Output the [X, Y] coordinate of the center of the cell containing the given text.  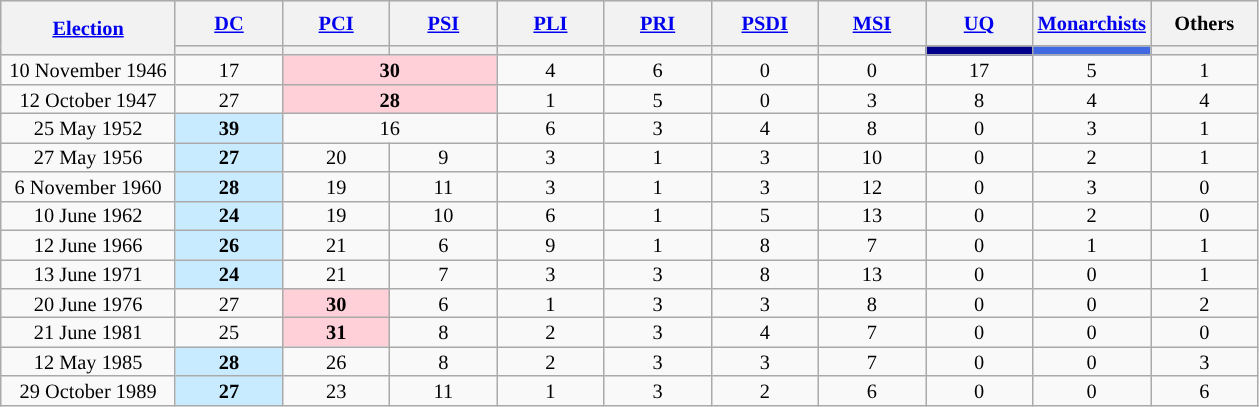
12 [872, 186]
12 May 1985 [88, 362]
Election [88, 28]
23 [336, 390]
PSI [444, 22]
20 June 1976 [88, 302]
Others [1204, 22]
29 October 1989 [88, 390]
25 [228, 332]
PLI [550, 22]
10 November 1946 [88, 70]
MSI [872, 22]
25 May 1952 [88, 128]
10 June 1962 [88, 216]
Monarchists [1092, 22]
DC [228, 22]
6 November 1960 [88, 186]
31 [336, 332]
16 [390, 128]
39 [228, 128]
13 June 1971 [88, 274]
UQ [980, 22]
PRI [658, 22]
PSDI [764, 22]
20 [336, 156]
21 June 1981 [88, 332]
27 May 1956 [88, 156]
12 June 1966 [88, 244]
PCI [336, 22]
12 October 1947 [88, 98]
